Return the [x, y] coordinate for the center point of the cell that contains the specified text.  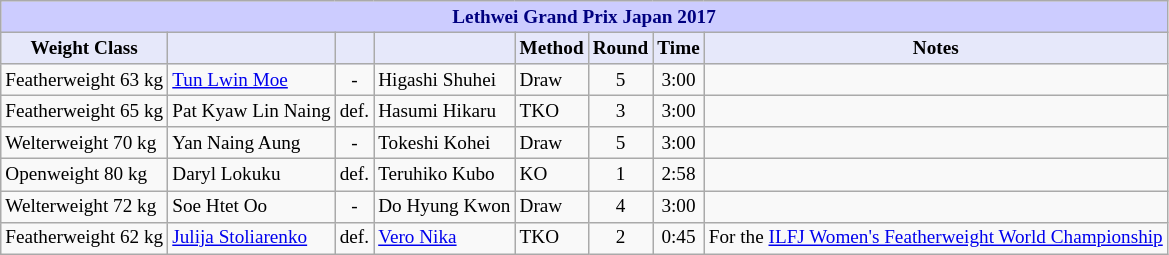
Featherweight 65 kg [84, 111]
Do Hyung Kwon [444, 206]
Teruhiko Kubo [444, 175]
Notes [936, 48]
Weight Class [84, 48]
Welterweight 70 kg [84, 143]
Soe Htet Oo [252, 206]
3 [620, 111]
2:58 [678, 175]
Featherweight 62 kg [84, 238]
Method [552, 48]
Higashi Shuhei [444, 80]
0:45 [678, 238]
1 [620, 175]
Hasumi Hikaru [444, 111]
Tun Lwin Moe [252, 80]
Time [678, 48]
2 [620, 238]
For the ILFJ Women's Featherweight World Championship [936, 238]
Yan Naing Aung [252, 143]
4 [620, 206]
Lethwei Grand Prix Japan 2017 [584, 17]
Tokeshi Kohei [444, 143]
Julija Stoliarenko [252, 238]
Openweight 80 kg [84, 175]
Daryl Lokuku [252, 175]
KO [552, 175]
Round [620, 48]
Welterweight 72 kg [84, 206]
Pat Kyaw Lin Naing [252, 111]
Vero Nika [444, 238]
Featherweight 63 kg [84, 80]
